Detect which cell encompasses the target text, then output its (x, y) center coordinate. 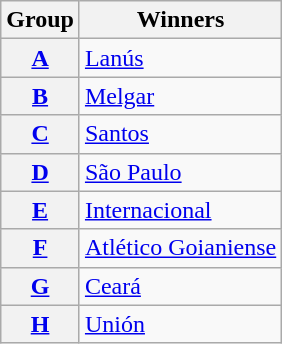
C (40, 134)
Winners (180, 20)
D (40, 172)
Unión (180, 324)
E (40, 210)
B (40, 96)
Ceará (180, 286)
A (40, 58)
H (40, 324)
Lanús (180, 58)
Internacional (180, 210)
G (40, 286)
Group (40, 20)
Santos (180, 134)
Atlético Goianiense (180, 248)
F (40, 248)
Melgar (180, 96)
São Paulo (180, 172)
